Detect which cell encompasses the target text, then output its (x, y) center coordinate. 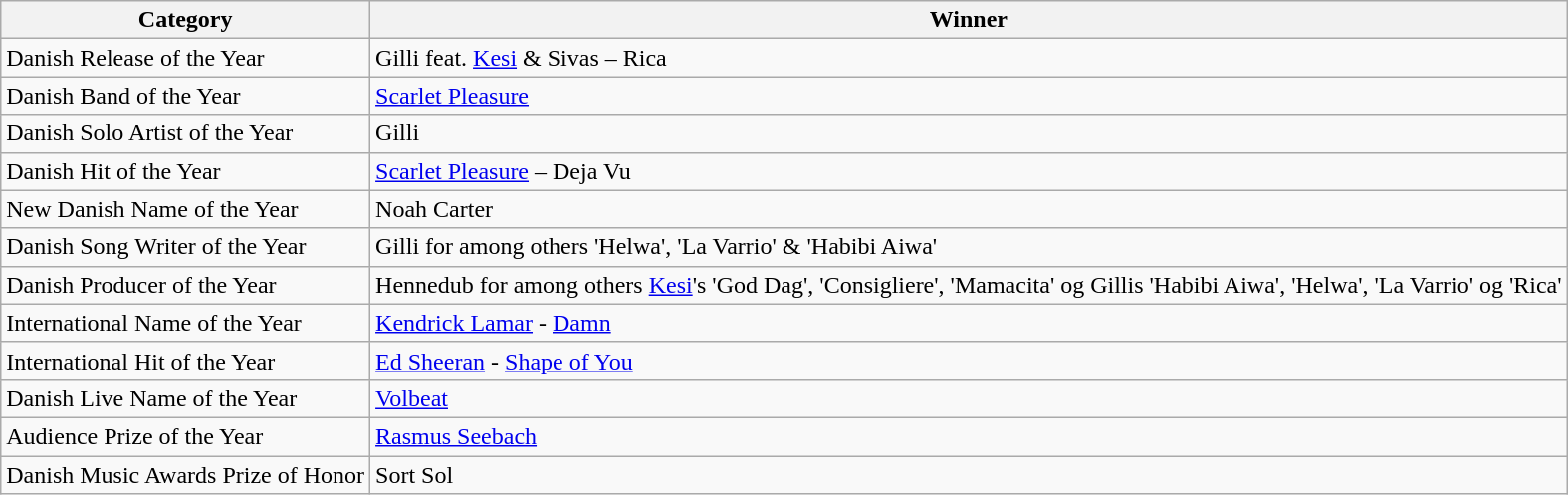
Danish Solo Artist of the Year (185, 133)
Rasmus Seebach (970, 436)
Audience Prize of the Year (185, 436)
Danish Music Awards Prize of Honor (185, 475)
Danish Producer of the Year (185, 285)
Danish Live Name of the Year (185, 398)
Danish Release of the Year (185, 58)
Category (185, 20)
Kendrick Lamar - Damn (970, 323)
International Hit of the Year (185, 361)
Scarlet Pleasure (970, 96)
Noah Carter (970, 209)
New Danish Name of the Year (185, 209)
Danish Song Writer of the Year (185, 247)
Gilli for among others 'Helwa', 'La Varrio' & 'Habibi Aiwa' (970, 247)
Winner (970, 20)
Scarlet Pleasure – Deja Vu (970, 171)
Gilli (970, 133)
Gilli feat. Kesi & Sivas – Rica (970, 58)
International Name of the Year (185, 323)
Danish Band of the Year (185, 96)
Hennedub for among others Kesi's 'God Dag', 'Consigliere', 'Mamacita' og Gillis 'Habibi Aiwa', 'Helwa', 'La Varrio' og 'Rica' (970, 285)
Volbeat (970, 398)
Danish Hit of the Year (185, 171)
Ed Sheeran - Shape of You (970, 361)
Sort Sol (970, 475)
